Pinpoint the cell where the given text exists, returning its [X, Y] midpoint coordinate. 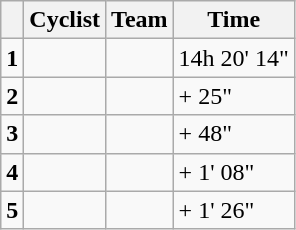
+ 25" [234, 96]
5 [12, 210]
+ 1' 26" [234, 210]
+ 1' 08" [234, 172]
4 [12, 172]
14h 20' 14" [234, 58]
Team [140, 20]
1 [12, 58]
Time [234, 20]
3 [12, 134]
Cyclist [65, 20]
+ 48" [234, 134]
2 [12, 96]
